From the cell containing the given text, extract its center point as (x, y) coordinate. 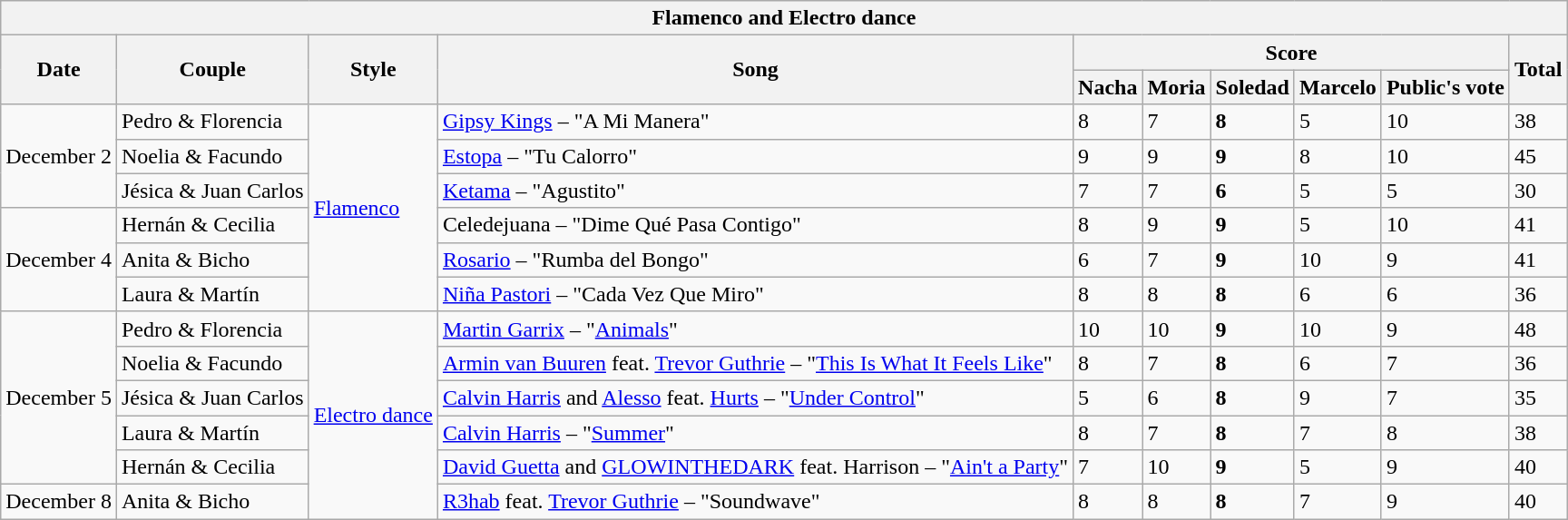
30 (1538, 191)
Flamenco and Electro dance (784, 18)
45 (1538, 156)
Niña Pastori – "Cada Vez Que Miro" (755, 294)
Song (755, 70)
Couple (212, 70)
48 (1538, 329)
Nacha (1108, 87)
December 8 (59, 502)
Electro dance (373, 415)
Soledad (1252, 87)
Rosario – "Rumba del Bongo" (755, 260)
December 4 (59, 260)
Moria (1176, 87)
Armin van Buuren feat. Trevor Guthrie – "This Is What It Feels Like" (755, 363)
Calvin Harris and Alesso feat. Hurts – "Under Control" (755, 397)
Ketama – "Agustito" (755, 191)
Public's vote (1445, 87)
Estopa – "Tu Calorro" (755, 156)
Flamenco (373, 208)
Gipsy Kings – "A Mi Manera" (755, 122)
Martin Garrix – "Animals" (755, 329)
December 5 (59, 397)
Celedejuana – "Dime Qué Pasa Contigo" (755, 225)
Score (1292, 53)
Total (1538, 70)
35 (1538, 397)
Calvin Harris – "Summer" (755, 433)
R3hab feat. Trevor Guthrie – "Soundwave" (755, 502)
David Guetta and GLOWINTHEDARK feat. Harrison – "Ain't a Party" (755, 467)
Marcelo (1338, 87)
December 2 (59, 156)
Style (373, 70)
Date (59, 70)
